Locate the cell with the specified text and output its [X, Y] center coordinate. 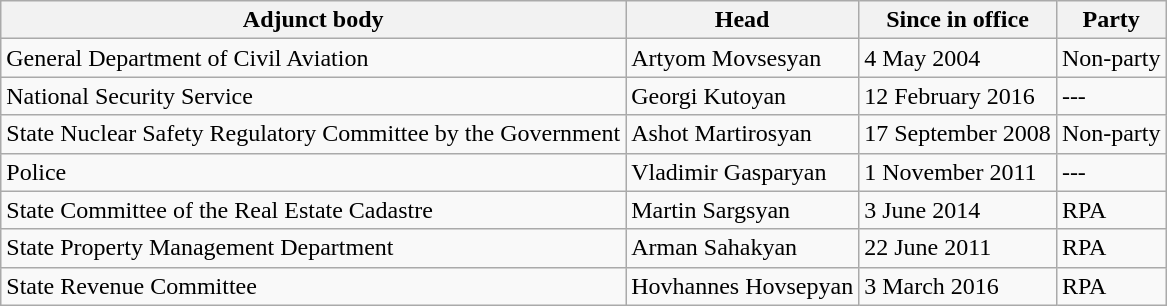
3 March 2016 [958, 286]
1 November 2011 [958, 172]
4 May 2004 [958, 58]
3 June 2014 [958, 210]
Ashot Martirosyan [742, 134]
Martin Sargsyan [742, 210]
22 June 2011 [958, 248]
Hovhannes Hovsepyan [742, 286]
State Revenue Committee [314, 286]
Artyom Movsesyan [742, 58]
State Nuclear Safety Regulatory Committee by the Government [314, 134]
State Committee of the Real Estate Cadastre [314, 210]
Since in office [958, 20]
Police [314, 172]
Adjunct body [314, 20]
12 February 2016 [958, 96]
Head [742, 20]
17 September 2008 [958, 134]
Arman Sahakyan [742, 248]
Vladimir Gasparyan [742, 172]
General Department of Civil Aviation [314, 58]
Party [1111, 20]
Georgi Kutoyan [742, 96]
State Property Management Department [314, 248]
National Security Service [314, 96]
